Pinpoint the cell where the given text exists, returning its (x, y) midpoint coordinate. 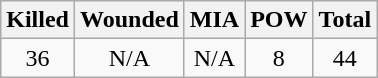
Total (345, 20)
POW (279, 20)
36 (38, 58)
8 (279, 58)
44 (345, 58)
Wounded (129, 20)
Killed (38, 20)
MIA (214, 20)
